Scan for the cell matching the given text and deliver its (X, Y) coordinate at center. 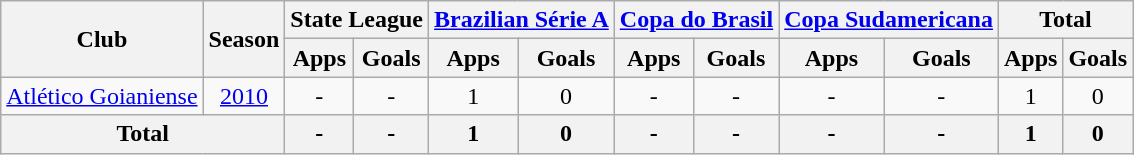
Copa Sudamericana (889, 20)
Season (244, 39)
2010 (244, 96)
Copa do Brasil (696, 20)
State League (357, 20)
Brazilian Série A (522, 20)
Club (102, 39)
Atlético Goianiense (102, 96)
